Scan for the cell matching the given text and deliver its (X, Y) coordinate at center. 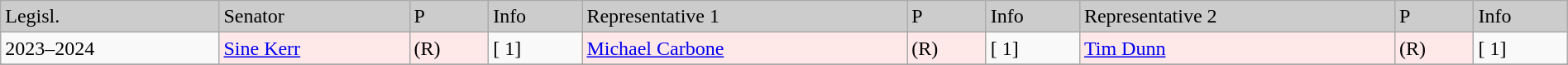
Representative 1 (744, 17)
Legisl. (110, 17)
Tim Dunn (1237, 48)
2023–2024 (110, 48)
Representative 2 (1237, 17)
Sine Kerr (314, 48)
Senator (314, 17)
Michael Carbone (744, 48)
